Return [X, Y] of the center of cell containing provided text 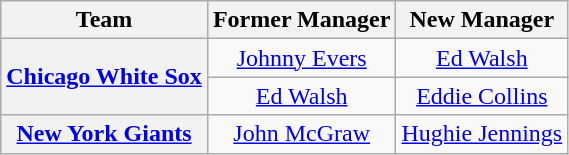
Johnny Evers [302, 58]
Former Manager [302, 20]
Chicago White Sox [104, 77]
Hughie Jennings [482, 134]
Team [104, 20]
New Manager [482, 20]
John McGraw [302, 134]
New York Giants [104, 134]
Eddie Collins [482, 96]
